Extract the (x, y) coordinate from the center of the cell holding the provided text.  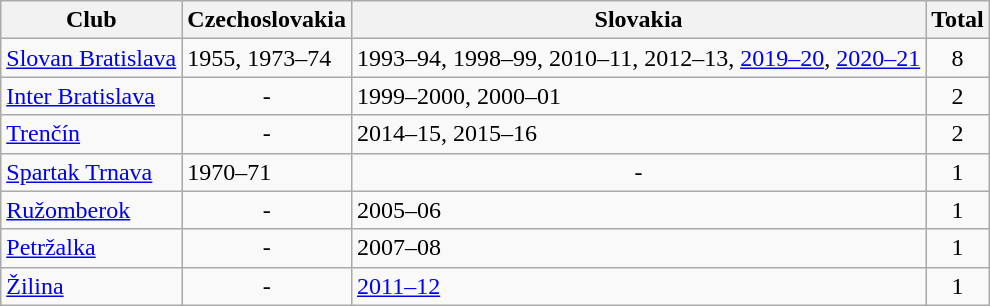
8 (958, 58)
Inter Bratislava (92, 96)
1970–71 (267, 172)
2014–15, 2015–16 (639, 134)
Spartak Trnava (92, 172)
Petržalka (92, 248)
2005–06 (639, 210)
Žilina (92, 286)
Trenčín (92, 134)
Slovan Bratislava (92, 58)
2007–08 (639, 248)
1999–2000, 2000–01 (639, 96)
2011–12 (639, 286)
Total (958, 20)
1955, 1973–74 (267, 58)
Czechoslovakia (267, 20)
Ružomberok (92, 210)
Slovakia (639, 20)
Club (92, 20)
1993–94, 1998–99, 2010–11, 2012–13, 2019–20, 2020–21 (639, 58)
